Return [X, Y] of the center of cell containing provided text 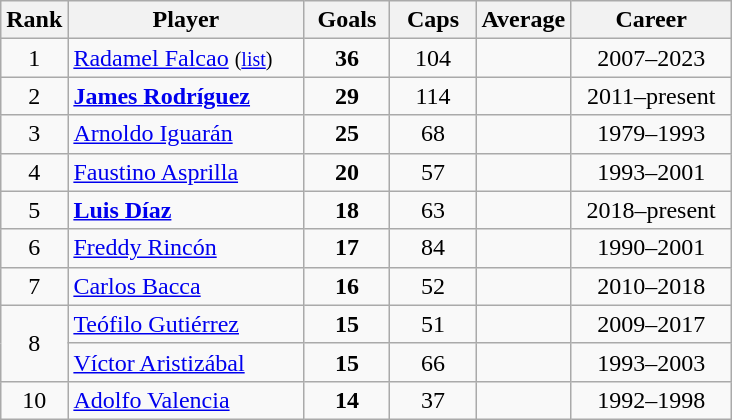
James Rodríguez [186, 96]
51 [433, 324]
Arnoldo Iguarán [186, 134]
8 [34, 343]
14 [347, 400]
6 [34, 248]
2 [34, 96]
Víctor Aristizábal [186, 362]
10 [34, 400]
1 [34, 58]
104 [433, 58]
Freddy Rincón [186, 248]
1990–2001 [652, 248]
1993–2001 [652, 172]
Teófilo Gutiérrez [186, 324]
114 [433, 96]
57 [433, 172]
Average [524, 20]
18 [347, 210]
Radamel Falcao (list) [186, 58]
36 [347, 58]
5 [34, 210]
2010–2018 [652, 286]
16 [347, 286]
1993–2003 [652, 362]
4 [34, 172]
25 [347, 134]
29 [347, 96]
Goals [347, 20]
66 [433, 362]
1979–1993 [652, 134]
84 [433, 248]
63 [433, 210]
20 [347, 172]
Luis Díaz [186, 210]
17 [347, 248]
2007–2023 [652, 58]
52 [433, 286]
3 [34, 134]
68 [433, 134]
2018–present [652, 210]
Carlos Bacca [186, 286]
Adolfo Valencia [186, 400]
7 [34, 286]
2009–2017 [652, 324]
37 [433, 400]
2011–present [652, 96]
Rank [34, 20]
1992–1998 [652, 400]
Faustino Asprilla [186, 172]
Caps [433, 20]
Career [652, 20]
Player [186, 20]
